Output the [x, y] coordinate of the center of the cell containing the given text.  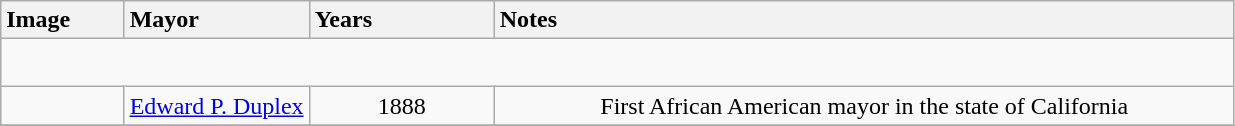
Mayor [216, 20]
Years [402, 20]
1888 [402, 106]
Notes [864, 20]
First African American mayor in the state of California [864, 106]
Edward P. Duplex [216, 106]
Image [62, 20]
